Find where the given text appears and provide that cell's center as (x, y) coordinate. 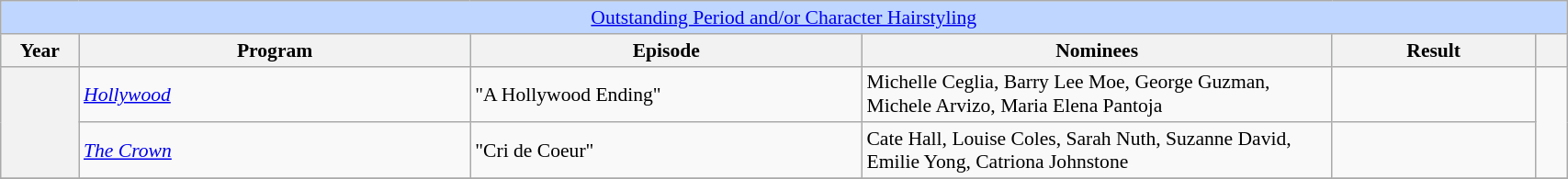
Cate Hall, Louise Coles, Sarah Nuth, Suzanne David, Emilie Yong, Catriona Johnstone (1097, 151)
Year (40, 50)
Hollywood (275, 94)
"Cri de Coeur" (666, 151)
Michelle Ceglia, Barry Lee Moe, George Guzman, Michele Arvizo, Maria Elena Pantoja (1097, 94)
Result (1434, 50)
The Crown (275, 151)
Outstanding Period and/or Character Hairstyling (784, 17)
Nominees (1097, 50)
Episode (666, 50)
"A Hollywood Ending" (666, 94)
Program (275, 50)
